Locate the cell with the specified text and output its (X, Y) center coordinate. 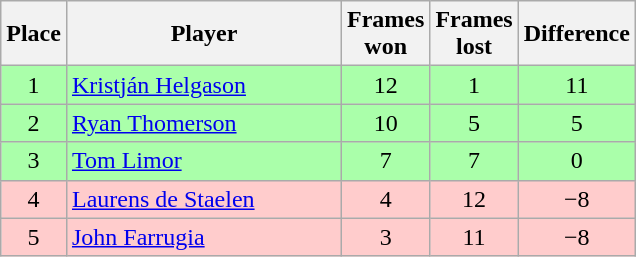
Frames lost (474, 34)
Laurens de Staelen (204, 199)
Player (204, 34)
10 (386, 123)
Tom Limor (204, 161)
Kristján Helgason (204, 85)
0 (576, 161)
Difference (576, 34)
Ryan Thomerson (204, 123)
John Farrugia (204, 237)
2 (34, 123)
Place (34, 34)
Frames won (386, 34)
